Provide the [x, y] coordinate of the cell's center where the given text is located.  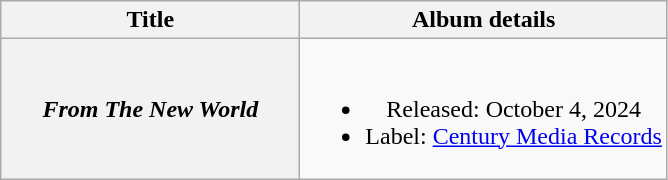
Released: October 4, 2024Label: Century Media Records [484, 109]
Title [150, 20]
Album details [484, 20]
From The New World [150, 109]
